Search for the cell housing the specified text and yield its [X, Y] center coordinate. 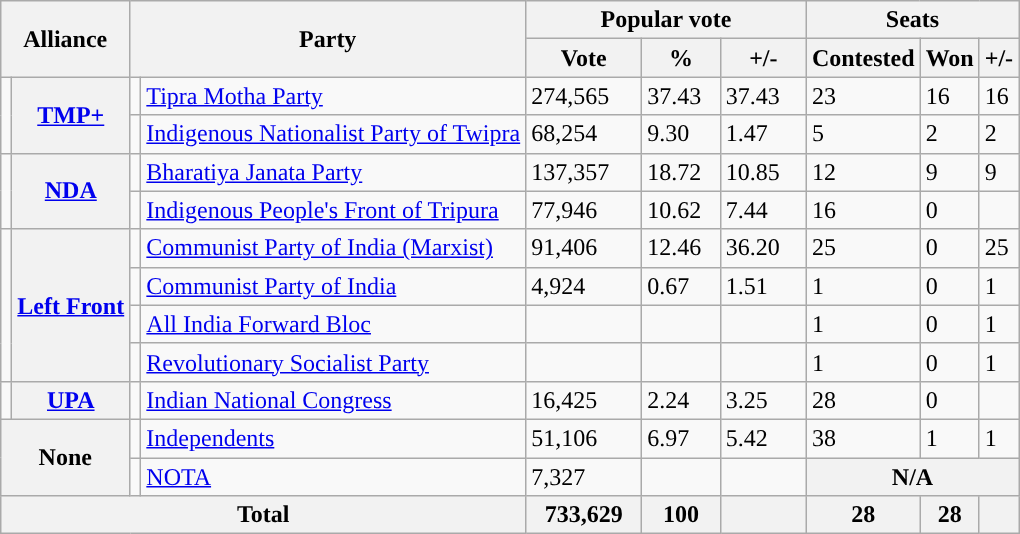
9.30 [682, 134]
68,254 [584, 134]
Revolutionary Socialist Party [334, 362]
6.97 [682, 438]
5 [863, 134]
Total [264, 515]
77,946 [584, 210]
NDA [71, 191]
4,924 [584, 286]
7,327 [584, 477]
Left Front [71, 305]
23 [863, 96]
Contested [863, 58]
137,357 [584, 172]
5.42 [763, 438]
All India Forward Bloc [334, 324]
10.85 [763, 172]
None [66, 457]
1.51 [763, 286]
Popular vote [666, 20]
Party [328, 39]
Seats [912, 20]
18.72 [682, 172]
Indian National Congress [334, 400]
3.25 [763, 400]
36.20 [763, 248]
274,565 [584, 96]
Tipra Motha Party [334, 96]
NOTA [334, 477]
12.46 [682, 248]
Communist Party of India [334, 286]
Won [950, 58]
TMP+ [71, 115]
733,629 [584, 515]
38 [863, 438]
UPA [71, 400]
51,106 [584, 438]
Independents [334, 438]
Bharatiya Janata Party [334, 172]
12 [863, 172]
10.62 [682, 210]
Indigenous People's Front of Tripura [334, 210]
Alliance [66, 39]
1.47 [763, 134]
Indigenous Nationalist Party of Twipra [334, 134]
7.44 [763, 210]
91,406 [584, 248]
% [682, 58]
N/A [912, 477]
100 [682, 515]
Vote [584, 58]
16,425 [584, 400]
Communist Party of India (Marxist) [334, 248]
0.67 [682, 286]
2.24 [682, 400]
